Search for the cell housing the specified text and yield its (x, y) center coordinate. 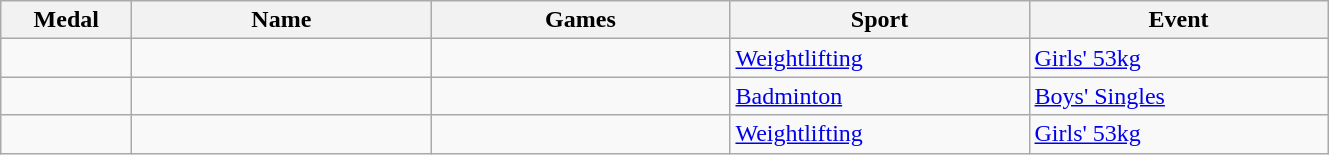
Badminton (880, 96)
Games (580, 20)
Medal (66, 20)
Event (1178, 20)
Sport (880, 20)
Boys' Singles (1178, 96)
Name (282, 20)
